From the cell containing the given text, extract its center point as (x, y) coordinate. 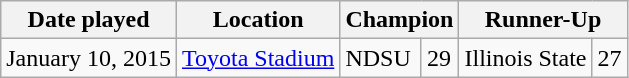
Illinois State (526, 58)
Runner-Up (543, 20)
Champion (400, 20)
Toyota Stadium (258, 58)
29 (440, 58)
January 10, 2015 (89, 58)
27 (610, 58)
NDSU (381, 58)
Location (258, 20)
Date played (89, 20)
